For the text-containing cell, return its midpoint in (x, y) coordinate format. 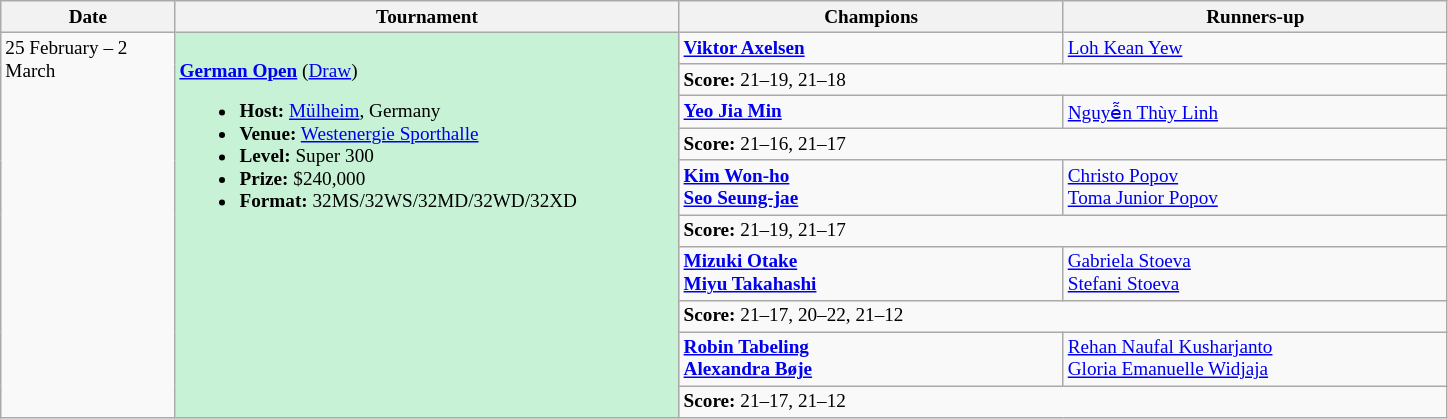
Score: 21–19, 21–17 (1063, 230)
Rehan Naufal Kusharjanto Gloria Emanuelle Widjaja (1255, 359)
Kim Won-ho Seo Seung-jae (871, 187)
Yeo Jia Min (871, 112)
Champions (871, 17)
Gabriela Stoeva Stefani Stoeva (1255, 273)
Viktor Axelsen (871, 48)
Date (88, 17)
Robin Tabeling Alexandra Bøje (871, 359)
Mizuki Otake Miyu Takahashi (871, 273)
Christo Popov Toma Junior Popov (1255, 187)
Runners-up (1255, 17)
German Open (Draw)Host: Mülheim, GermanyVenue: Westenergie SporthalleLevel: Super 300Prize: $240,000Format: 32MS/32WS/32MD/32WD/32XD (427, 224)
Score: 21–16, 21–17 (1063, 145)
Nguyễn Thùy Linh (1255, 112)
Loh Kean Yew (1255, 48)
25 February – 2 March (88, 224)
Score: 21–19, 21–18 (1063, 80)
Tournament (427, 17)
Score: 21–17, 21–12 (1063, 402)
Score: 21–17, 20–22, 21–12 (1063, 316)
